Capture the cell that displays the provided text and extract its [x, y] central coordinate. 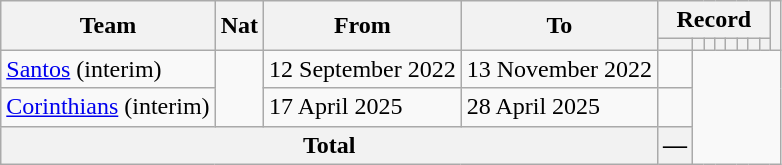
28 April 2025 [559, 107]
From [363, 26]
Record [714, 20]
— [676, 145]
Nat [239, 26]
Total [330, 145]
To [559, 26]
17 April 2025 [363, 107]
Santos (interim) [108, 69]
Team [108, 26]
13 November 2022 [559, 69]
12 September 2022 [363, 69]
Corinthians (interim) [108, 107]
